Scan for the cell matching the given text and deliver its (x, y) coordinate at center. 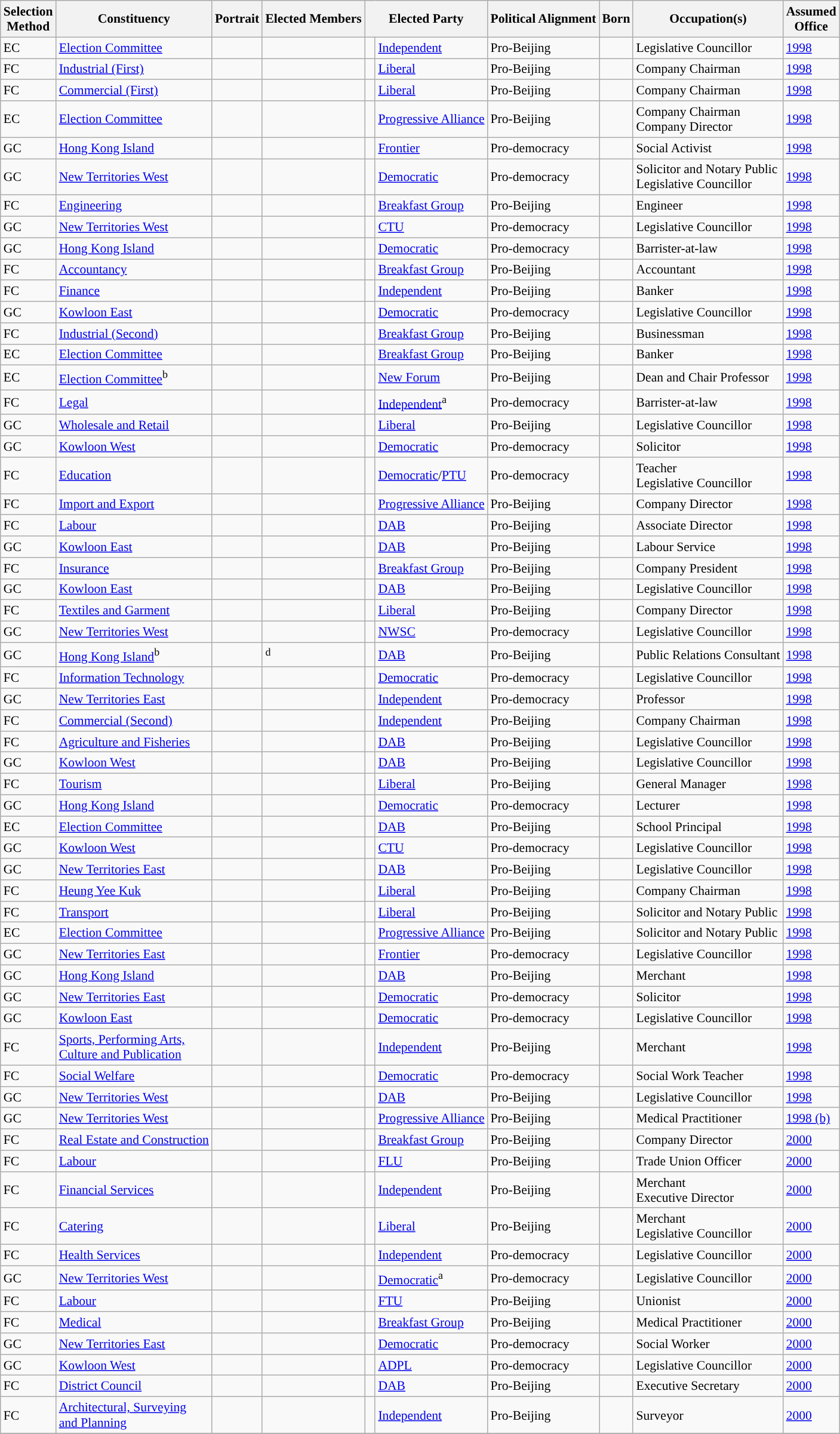
NWSC (431, 632)
Born (616, 19)
Engineering (134, 206)
1998 (b) (811, 1119)
Finance (134, 291)
Engineer (708, 206)
FTU (431, 1301)
Accountancy (134, 270)
d (313, 654)
Company ChairmanCompany Director (708, 119)
Democratica (431, 1278)
General Manager (708, 784)
Social Work Teacher (708, 1076)
Tourism (134, 784)
Democratic/PTU (431, 475)
Textiles and Garment (134, 611)
Legal (134, 402)
Accountant (708, 270)
Insurance (134, 568)
Elected Members (313, 19)
Trade Union Officer (708, 1161)
Election Committeeb (134, 377)
Social Activist (708, 148)
Heung Yee Kuk (134, 891)
Financial Services (134, 1190)
School Principal (708, 827)
Real Estate and Construction (134, 1140)
Unionist (708, 1301)
SelectionMethod (29, 19)
Associate Director (708, 526)
AssumedOffice (811, 19)
Commercial (First) (134, 91)
Political Alignment (543, 19)
Industrial (First) (134, 69)
Constituency (134, 19)
Professor (708, 699)
TeacherLegislative Councillor (708, 475)
Executive Secretary (708, 1386)
Hong Kong Islandb (134, 654)
New Forum (431, 377)
Businessman (708, 334)
Industrial (Second) (134, 334)
Catering (134, 1226)
Agriculture and Fisheries (134, 742)
Lecturer (708, 805)
Social Worker (708, 1344)
Labour Service (708, 547)
Wholesale and Retail (134, 426)
Occupation(s) (708, 19)
Company President (708, 568)
Architectural, Surveyingand Planning (134, 1415)
Public Relations Consultant (708, 654)
Sports, Performing Arts,Culture and Publication (134, 1047)
ADPL (431, 1365)
Education (134, 475)
Import and Export (134, 504)
Health Services (134, 1255)
FLU (431, 1161)
District Council (134, 1386)
Information Technology (134, 678)
MerchantExecutive Director (708, 1190)
Independenta (431, 402)
Solicitor and Notary PublicLegislative Councillor (708, 177)
Medical (134, 1322)
Social Welfare (134, 1076)
Elected Party (426, 19)
Transport (134, 912)
Portrait (237, 19)
Surveyor (708, 1415)
Dean and Chair Professor (708, 377)
Commercial (Second) (134, 721)
MerchantLegislative Councillor (708, 1226)
